Scan for the cell matching the given text and deliver its (X, Y) coordinate at center. 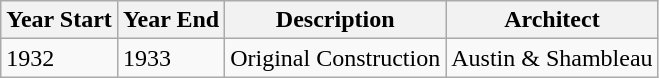
Year End (170, 20)
1932 (60, 58)
1933 (170, 58)
Original Construction (336, 58)
Architect (552, 20)
Year Start (60, 20)
Description (336, 20)
Austin & Shambleau (552, 58)
